Output the (X, Y) coordinate of the center of the cell containing the given text.  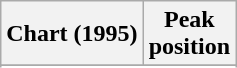
Chart (1995) (72, 34)
Peakposition (189, 34)
